Pinpoint the cell where the given text exists, returning its [X, Y] midpoint coordinate. 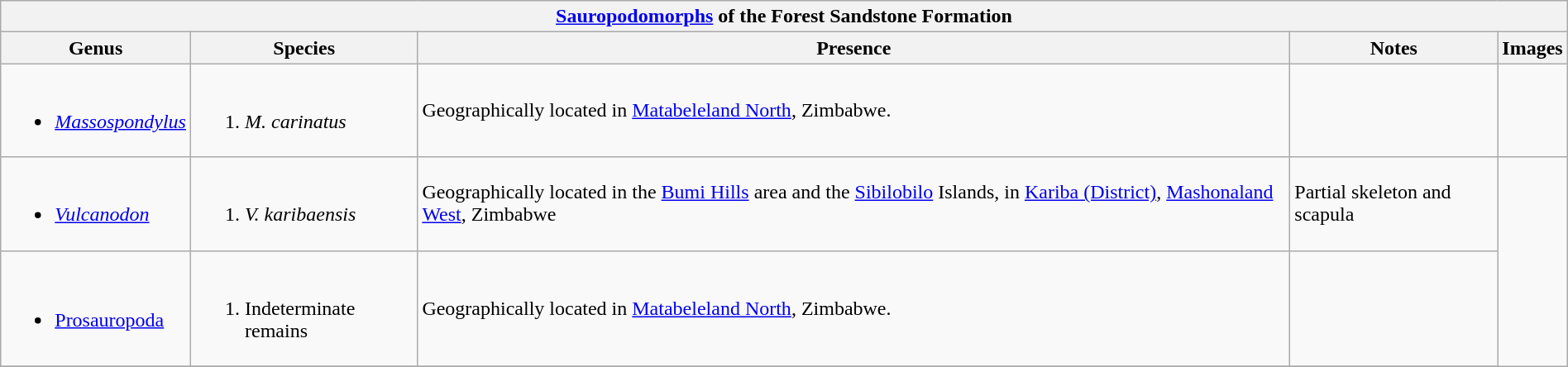
Notes [1394, 48]
Vulcanodon [96, 203]
Images [1532, 48]
V. karibaensis [304, 203]
Genus [96, 48]
Prosauropoda [96, 308]
Massospondylus [96, 111]
M. carinatus [304, 111]
Presence [853, 48]
Indeterminate remains [304, 308]
Species [304, 48]
Geographically located in the Bumi Hills area and the Sibilobilo Islands, in Kariba (District), Mashonaland West, Zimbabwe [853, 203]
Partial skeleton and scapula [1394, 203]
Sauropodomorphs of the Forest Sandstone Formation [784, 17]
